From the cell containing the given text, extract its center point as (X, Y) coordinate. 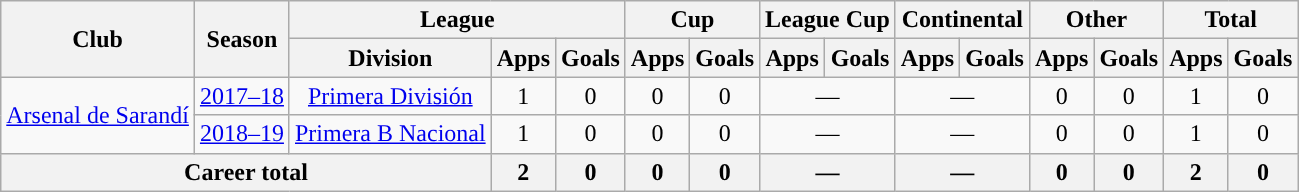
Other (1096, 20)
Primera B Nacional (390, 134)
Total (1231, 20)
Season (242, 39)
Arsenal de Sarandí (98, 115)
2017–18 (242, 96)
Club (98, 39)
League Cup (828, 20)
League (457, 20)
Primera División (390, 96)
Career total (246, 172)
Continental (962, 20)
2018–19 (242, 134)
Division (390, 58)
Cup (692, 20)
